Output the [x, y] coordinate of the center of the cell containing the given text.  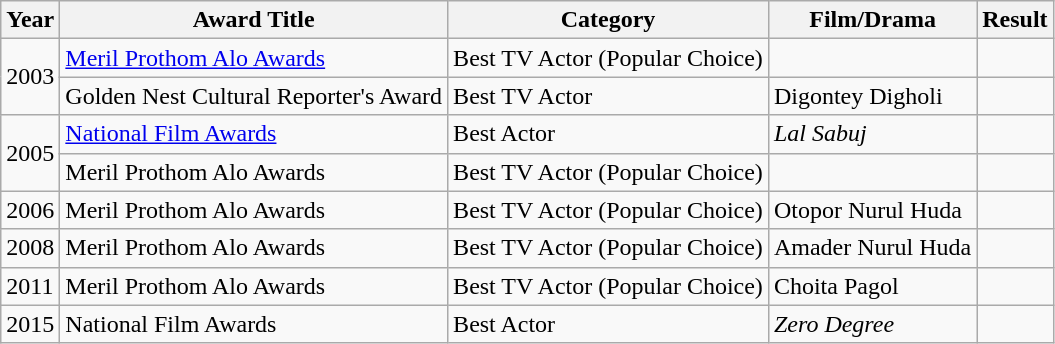
Digontey Digholi [872, 96]
Amader Nurul Huda [872, 248]
2003 [30, 77]
Film/Drama [872, 20]
Lal Sabuj [872, 134]
Result [1015, 20]
Golden Nest Cultural Reporter's Award [254, 96]
Award Title [254, 20]
Best TV Actor [608, 96]
2006 [30, 210]
2015 [30, 324]
Category [608, 20]
2011 [30, 286]
Choita Pagol [872, 286]
2005 [30, 153]
Otopor Nurul Huda [872, 210]
Year [30, 20]
2008 [30, 248]
Zero Degree [872, 324]
